Return the [X, Y] coordinate for the center point of the cell that contains the specified text.  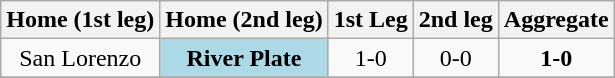
1st Leg [370, 20]
Home (2nd leg) [244, 20]
San Lorenzo [80, 58]
2nd leg [456, 20]
Aggregate [556, 20]
River Plate [244, 58]
0-0 [456, 58]
Home (1st leg) [80, 20]
